From the cell containing the given text, extract its center point as (x, y) coordinate. 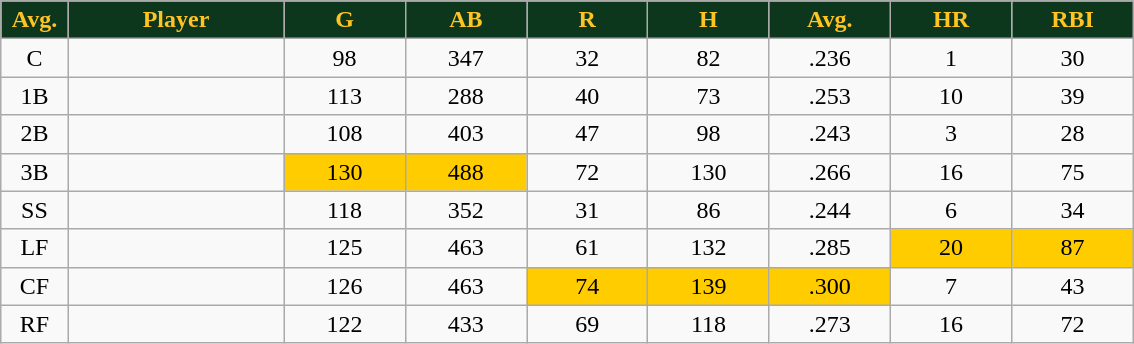
1B (34, 96)
G (344, 20)
.244 (830, 210)
1 (950, 58)
.300 (830, 286)
HR (950, 20)
.243 (830, 134)
.253 (830, 96)
69 (586, 324)
82 (708, 58)
47 (586, 134)
61 (586, 248)
SS (34, 210)
403 (466, 134)
139 (708, 286)
CF (34, 286)
28 (1073, 134)
433 (466, 324)
108 (344, 134)
132 (708, 248)
113 (344, 96)
.236 (830, 58)
.273 (830, 324)
.285 (830, 248)
30 (1073, 58)
AB (466, 20)
31 (586, 210)
2B (34, 134)
.266 (830, 172)
75 (1073, 172)
34 (1073, 210)
125 (344, 248)
H (708, 20)
3B (34, 172)
6 (950, 210)
7 (950, 286)
288 (466, 96)
74 (586, 286)
32 (586, 58)
87 (1073, 248)
488 (466, 172)
352 (466, 210)
20 (950, 248)
LF (34, 248)
RBI (1073, 20)
347 (466, 58)
40 (586, 96)
C (34, 58)
126 (344, 286)
3 (950, 134)
43 (1073, 286)
122 (344, 324)
Player (176, 20)
39 (1073, 96)
73 (708, 96)
R (586, 20)
RF (34, 324)
86 (708, 210)
10 (950, 96)
